Detect which cell encompasses the target text, then output its [x, y] center coordinate. 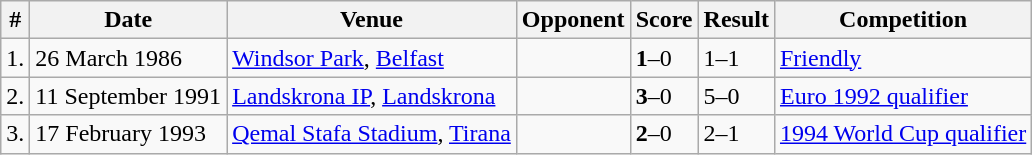
5–0 [736, 96]
1–0 [664, 58]
Landskrona IP, Landskrona [372, 96]
26 March 1986 [128, 58]
Qemal Stafa Stadium, Tirana [372, 134]
11 September 1991 [128, 96]
17 February 1993 [128, 134]
1994 World Cup qualifier [902, 134]
2. [16, 96]
1–1 [736, 58]
Score [664, 20]
Windsor Park, Belfast [372, 58]
3. [16, 134]
2–1 [736, 134]
Competition [902, 20]
Opponent [573, 20]
# [16, 20]
1. [16, 58]
Result [736, 20]
Euro 1992 qualifier [902, 96]
Date [128, 20]
Friendly [902, 58]
2–0 [664, 134]
Venue [372, 20]
3–0 [664, 96]
